Detect which cell encompasses the target text, then output its (X, Y) center coordinate. 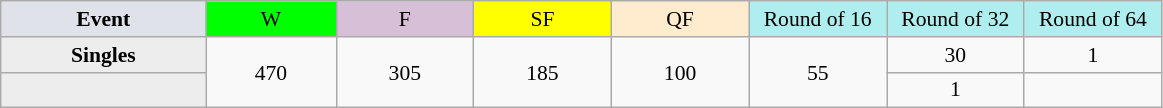
F (405, 19)
100 (680, 72)
30 (955, 55)
Round of 16 (818, 19)
470 (271, 72)
Round of 32 (955, 19)
W (271, 19)
QF (680, 19)
Round of 64 (1093, 19)
Event (104, 19)
55 (818, 72)
185 (543, 72)
SF (543, 19)
Singles (104, 55)
305 (405, 72)
